For the text-containing cell, return its midpoint in (X, Y) coordinate format. 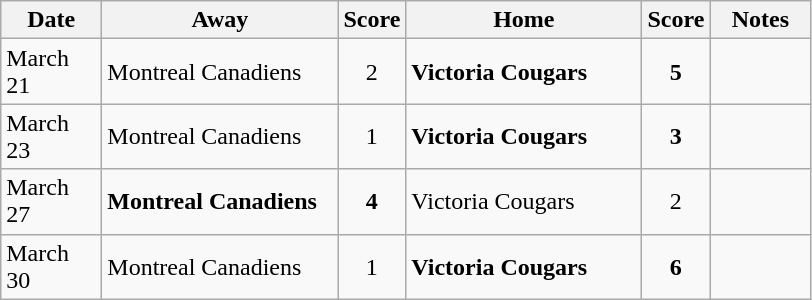
March 23 (52, 136)
Away (220, 20)
March 27 (52, 202)
Date (52, 20)
March 30 (52, 266)
March 21 (52, 72)
3 (676, 136)
5 (676, 72)
Home (524, 20)
4 (372, 202)
6 (676, 266)
Notes (760, 20)
